Output the [X, Y] coordinate of the center of the cell containing the given text.  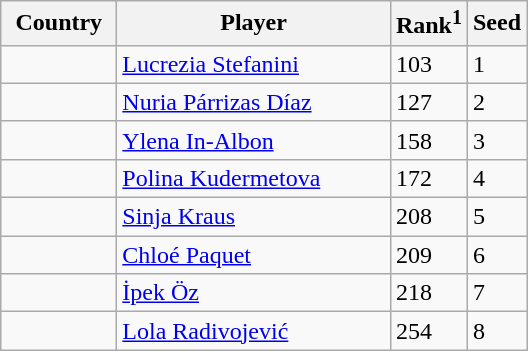
8 [496, 331]
208 [428, 217]
6 [496, 255]
İpek Öz [254, 293]
2 [496, 102]
Country [59, 24]
209 [428, 255]
4 [496, 178]
Lola Radivojević [254, 331]
Nuria Párrizas Díaz [254, 102]
Seed [496, 24]
3 [496, 140]
Sinja Kraus [254, 217]
Chloé Paquet [254, 255]
Polina Kudermetova [254, 178]
Ylena In-Albon [254, 140]
103 [428, 64]
254 [428, 331]
7 [496, 293]
5 [496, 217]
Rank1 [428, 24]
218 [428, 293]
Lucrezia Stefanini [254, 64]
Player [254, 24]
158 [428, 140]
1 [496, 64]
127 [428, 102]
172 [428, 178]
